Locate the cell with the specified text and output its (x, y) center coordinate. 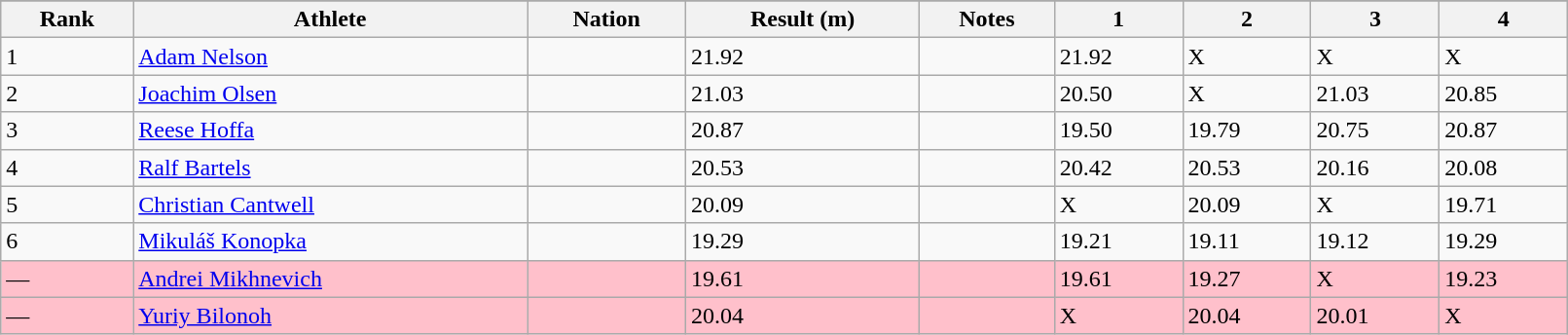
20.50 (1118, 93)
Christian Cantwell (331, 205)
Reese Hoffa (331, 130)
Rank (67, 19)
Nation (607, 19)
20.08 (1504, 167)
5 (67, 205)
Andrei Mikhnevich (331, 279)
19.11 (1247, 242)
19.50 (1118, 130)
19.79 (1247, 130)
19.23 (1504, 279)
19.71 (1504, 205)
19.27 (1247, 279)
19.12 (1375, 242)
Athlete (331, 19)
20.75 (1375, 130)
Adam Nelson (331, 56)
20.01 (1375, 316)
Mikuláš Konopka (331, 242)
20.16 (1375, 167)
Yuriy Bilonoh (331, 316)
Notes (987, 19)
Ralf Bartels (331, 167)
20.85 (1504, 93)
19.21 (1118, 242)
Joachim Olsen (331, 93)
20.42 (1118, 167)
6 (67, 242)
Result (m) (803, 19)
